Determine the [X, Y] coordinate at the center of the cell enclosing the given text.  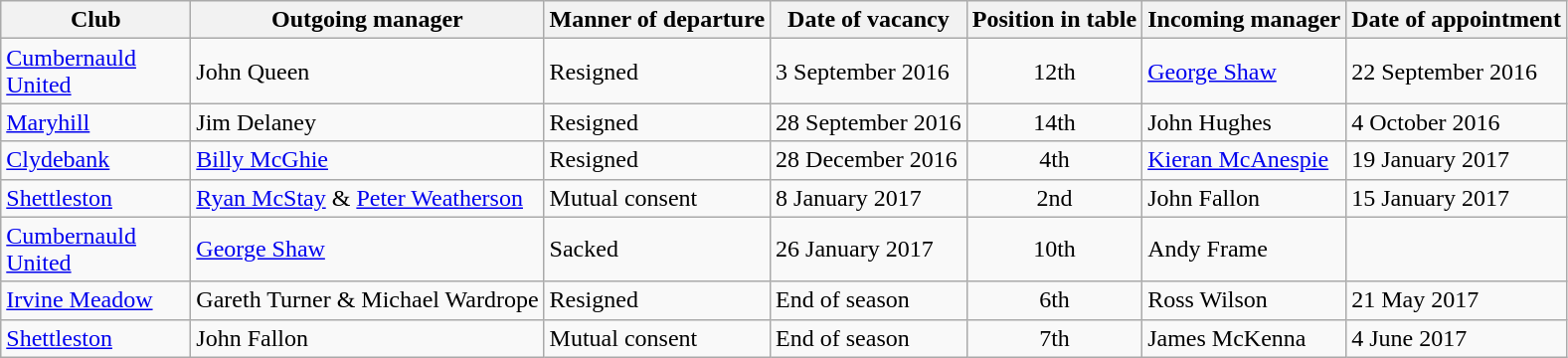
22 September 2016 [1457, 72]
Kieran McAnespie [1245, 160]
Sacked [656, 249]
Ross Wilson [1245, 300]
Clydebank [95, 160]
Jim Delaney [368, 122]
4 June 2017 [1457, 338]
10th [1054, 249]
28 December 2016 [869, 160]
19 January 2017 [1457, 160]
4th [1054, 160]
7th [1054, 338]
12th [1054, 72]
Date of vacancy [869, 20]
Incoming manager [1245, 20]
Irvine Meadow [95, 300]
21 May 2017 [1457, 300]
4 October 2016 [1457, 122]
28 September 2016 [869, 122]
6th [1054, 300]
Date of appointment [1457, 20]
15 January 2017 [1457, 198]
Ryan McStay & Peter Weatherson [368, 198]
2nd [1054, 198]
John Queen [368, 72]
Outgoing manager [368, 20]
Maryhill [95, 122]
8 January 2017 [869, 198]
Manner of departure [656, 20]
Gareth Turner & Michael Wardrope [368, 300]
Club [95, 20]
John Hughes [1245, 122]
3 September 2016 [869, 72]
26 January 2017 [869, 249]
Billy McGhie [368, 160]
Andy Frame [1245, 249]
James McKenna [1245, 338]
Position in table [1054, 20]
14th [1054, 122]
